Provide the [x, y] coordinate of the cell's center where the given text is located.  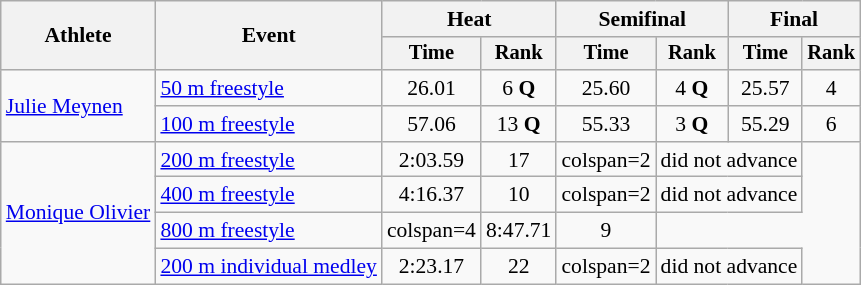
25.60 [606, 88]
200 m individual medley [268, 267]
22 [518, 267]
Final [794, 19]
2:23.17 [432, 267]
57.06 [432, 124]
Event [268, 36]
800 m freestyle [268, 231]
50 m freestyle [268, 88]
13 Q [518, 124]
26.01 [432, 88]
Semifinal [642, 19]
55.29 [765, 124]
2:03.59 [432, 160]
Monique Olivier [78, 213]
200 m freestyle [268, 160]
colspan=4 [432, 231]
55.33 [606, 124]
8:47.71 [518, 231]
100 m freestyle [268, 124]
9 [606, 231]
4 [831, 88]
4:16.37 [432, 195]
10 [518, 195]
400 m freestyle [268, 195]
Julie Meynen [78, 106]
6 [831, 124]
Athlete [78, 36]
4 Q [692, 88]
3 Q [692, 124]
25.57 [765, 88]
17 [518, 160]
6 Q [518, 88]
Heat [470, 19]
